Detect which cell encompasses the target text, then output its [x, y] center coordinate. 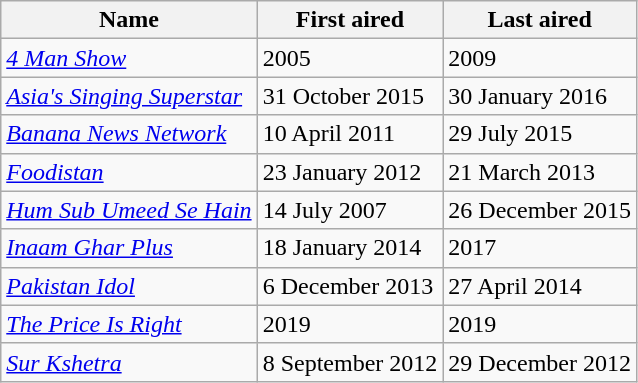
23 January 2012 [350, 172]
Banana News Network [129, 134]
6 December 2013 [350, 286]
26 December 2015 [540, 210]
Asia's Singing Superstar [129, 96]
21 March 2013 [540, 172]
29 July 2015 [540, 134]
Last aired [540, 20]
Inaam Ghar Plus [129, 248]
31 October 2015 [350, 96]
8 September 2012 [350, 362]
18 January 2014 [350, 248]
The Price Is Right [129, 324]
30 January 2016 [540, 96]
Pakistan Idol [129, 286]
4 Man Show [129, 58]
Hum Sub Umeed Se Hain [129, 210]
29 December 2012 [540, 362]
First aired [350, 20]
2005 [350, 58]
2017 [540, 248]
Sur Kshetra [129, 362]
10 April 2011 [350, 134]
27 April 2014 [540, 286]
2009 [540, 58]
Foodistan [129, 172]
Name [129, 20]
14 July 2007 [350, 210]
